Return [x, y] of the center of cell containing provided text 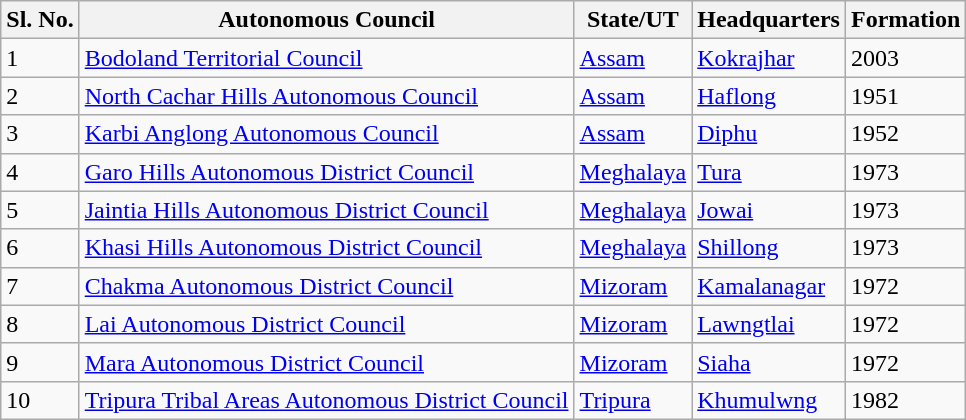
Tripura Tribal Areas Autonomous District Council [326, 400]
Bodoland Territorial Council [326, 58]
Tripura [633, 400]
Haflong [769, 96]
Lawngtlai [769, 324]
Chakma Autonomous District Council [326, 286]
Shillong [769, 248]
7 [40, 286]
Jaintia Hills Autonomous District Council [326, 210]
9 [40, 362]
Khasi Hills Autonomous District Council [326, 248]
3 [40, 134]
Garo Hills Autonomous District Council [326, 172]
Karbi Anglong Autonomous Council [326, 134]
Lai Autonomous District Council [326, 324]
2 [40, 96]
10 [40, 400]
Headquarters [769, 20]
Jowai [769, 210]
Siaha [769, 362]
5 [40, 210]
1951 [905, 96]
Formation [905, 20]
1952 [905, 134]
8 [40, 324]
4 [40, 172]
Kokrajhar [769, 58]
1982 [905, 400]
Tura [769, 172]
2003 [905, 58]
Khumulwng [769, 400]
Kamalanagar [769, 286]
Sl. No. [40, 20]
Mara Autonomous District Council [326, 362]
Autonomous Council [326, 20]
State/UT [633, 20]
North Cachar Hills Autonomous Council [326, 96]
Diphu [769, 134]
6 [40, 248]
1 [40, 58]
